Find where the given text appears and provide that cell's center as [X, Y] coordinate. 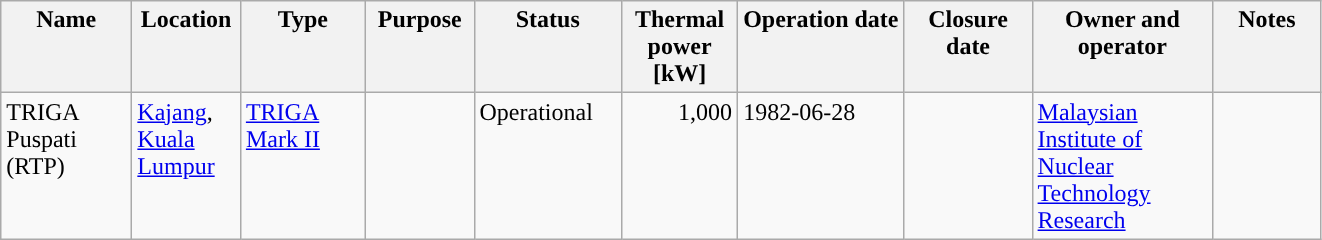
Operation date [821, 47]
TRIGA Mark II [302, 166]
Name [66, 47]
Notes [1268, 47]
1,000 [680, 166]
Operational [548, 166]
Location [186, 47]
Malaysian Institute of Nuclear Technology Research [1122, 166]
Owner and operator [1122, 47]
Type [302, 47]
Status [548, 47]
Thermal power [kW] [680, 47]
1982-06-28 [821, 166]
Kajang, Kuala Lumpur [186, 166]
Purpose [420, 47]
Closure date [968, 47]
TRIGA Puspati (RTP) [66, 166]
